Scan for the cell matching the given text and deliver its [x, y] coordinate at center. 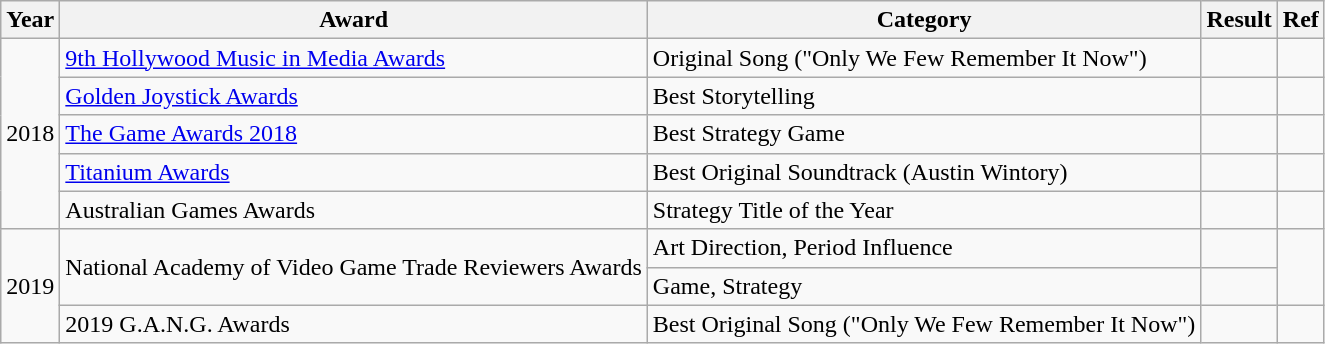
National Academy of Video Game Trade Reviewers Awards [354, 267]
2019 G.A.N.G. Awards [354, 324]
Result [1239, 20]
Strategy Title of the Year [924, 210]
2019 [30, 286]
Art Direction, Period Influence [924, 248]
Best Original Soundtrack (Austin Wintory) [924, 172]
Game, Strategy [924, 286]
Golden Joystick Awards [354, 96]
Category [924, 20]
Year [30, 20]
Ref [1300, 20]
Original Song ("Only We Few Remember It Now") [924, 58]
Titanium Awards [354, 172]
Award [354, 20]
Best Original Song ("Only We Few Remember It Now") [924, 324]
The Game Awards 2018 [354, 134]
Best Storytelling [924, 96]
Australian Games Awards [354, 210]
9th Hollywood Music in Media Awards [354, 58]
Best Strategy Game [924, 134]
2018 [30, 134]
